Scan for the cell matching the given text and deliver its (X, Y) coordinate at center. 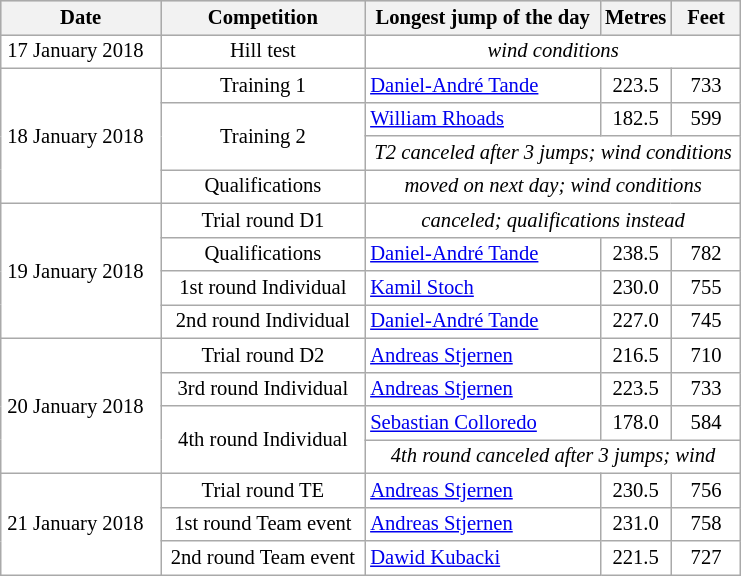
William Rhoads (482, 119)
3rd round Individual (262, 389)
756 (706, 490)
Trial round D2 (262, 355)
18 January 2018 (81, 136)
2nd round Team event (262, 557)
wind conditions (553, 51)
178.0 (636, 423)
17 January 2018 (81, 51)
2nd round Individual (262, 321)
758 (706, 524)
755 (706, 287)
Training 1 (262, 85)
20 January 2018 (81, 406)
Dawid Kubacki (482, 557)
Sebastian Colloredo (482, 423)
Training 2 (262, 136)
moved on next day; wind conditions (553, 186)
19 January 2018 (81, 270)
Trial round TE (262, 490)
Metres (636, 17)
21 January 2018 (81, 524)
Competition (262, 17)
Date (81, 17)
599 (706, 119)
727 (706, 557)
231.0 (636, 524)
710 (706, 355)
Feet (706, 17)
221.5 (636, 557)
Longest jump of the day (482, 17)
1st round Team event (262, 524)
782 (706, 254)
canceled; qualifications instead (553, 220)
T2 canceled after 3 jumps; wind conditions (553, 153)
4th round Individual (262, 440)
Hill test (262, 51)
227.0 (636, 321)
4th round canceled after 3 jumps; wind (553, 456)
1st round Individual (262, 287)
745 (706, 321)
Kamil Stoch (482, 287)
230.0 (636, 287)
238.5 (636, 254)
584 (706, 423)
216.5 (636, 355)
230.5 (636, 490)
182.5 (636, 119)
Trial round D1 (262, 220)
